Provide the [X, Y] coordinate of the cell's center where the given text is located.  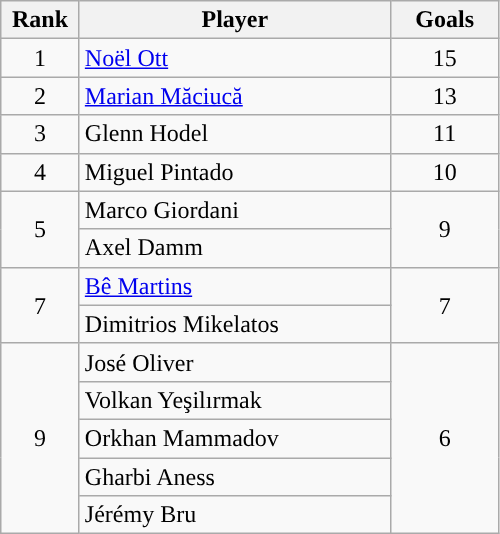
2 [40, 96]
3 [40, 134]
Jérémy Bru [234, 515]
13 [444, 96]
Bê Martins [234, 286]
4 [40, 172]
Rank [40, 20]
Marco Giordani [234, 210]
1 [40, 58]
11 [444, 134]
Dimitrios Mikelatos [234, 324]
Marian Măciucă [234, 96]
Glenn Hodel [234, 134]
Noël Ott [234, 58]
5 [40, 229]
Volkan Yeşilırmak [234, 400]
Orkhan Mammadov [234, 438]
Gharbi Aness [234, 477]
Player [234, 20]
6 [444, 438]
Axel Damm [234, 248]
Goals [444, 20]
10 [444, 172]
15 [444, 58]
Miguel Pintado [234, 172]
José Oliver [234, 362]
